Detect which cell encompasses the target text, then output its (X, Y) center coordinate. 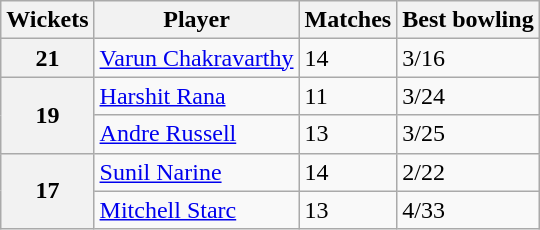
Varun Chakravarthy (196, 58)
3/16 (468, 58)
Mitchell Starc (196, 210)
Matches (348, 20)
Wickets (48, 20)
3/25 (468, 134)
17 (48, 191)
21 (48, 58)
4/33 (468, 210)
3/24 (468, 96)
19 (48, 115)
Harshit Rana (196, 96)
11 (348, 96)
Player (196, 20)
Best bowling (468, 20)
Sunil Narine (196, 172)
Andre Russell (196, 134)
2/22 (468, 172)
